Provide the (X, Y) coordinate of the cell's center where the given text is located.  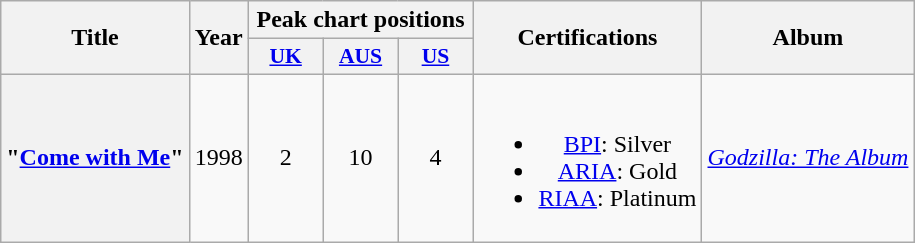
Certifications (588, 38)
UK (286, 57)
Album (808, 38)
Title (95, 38)
1998 (218, 158)
2 (286, 158)
Godzilla: The Album (808, 158)
Year (218, 38)
BPI: SilverARIA: GoldRIAA: Platinum (588, 158)
"Come with Me" (95, 158)
4 (436, 158)
AUS (360, 57)
US (436, 57)
10 (360, 158)
Peak chart positions (360, 20)
